Capture the cell that displays the provided text and extract its (x, y) central coordinate. 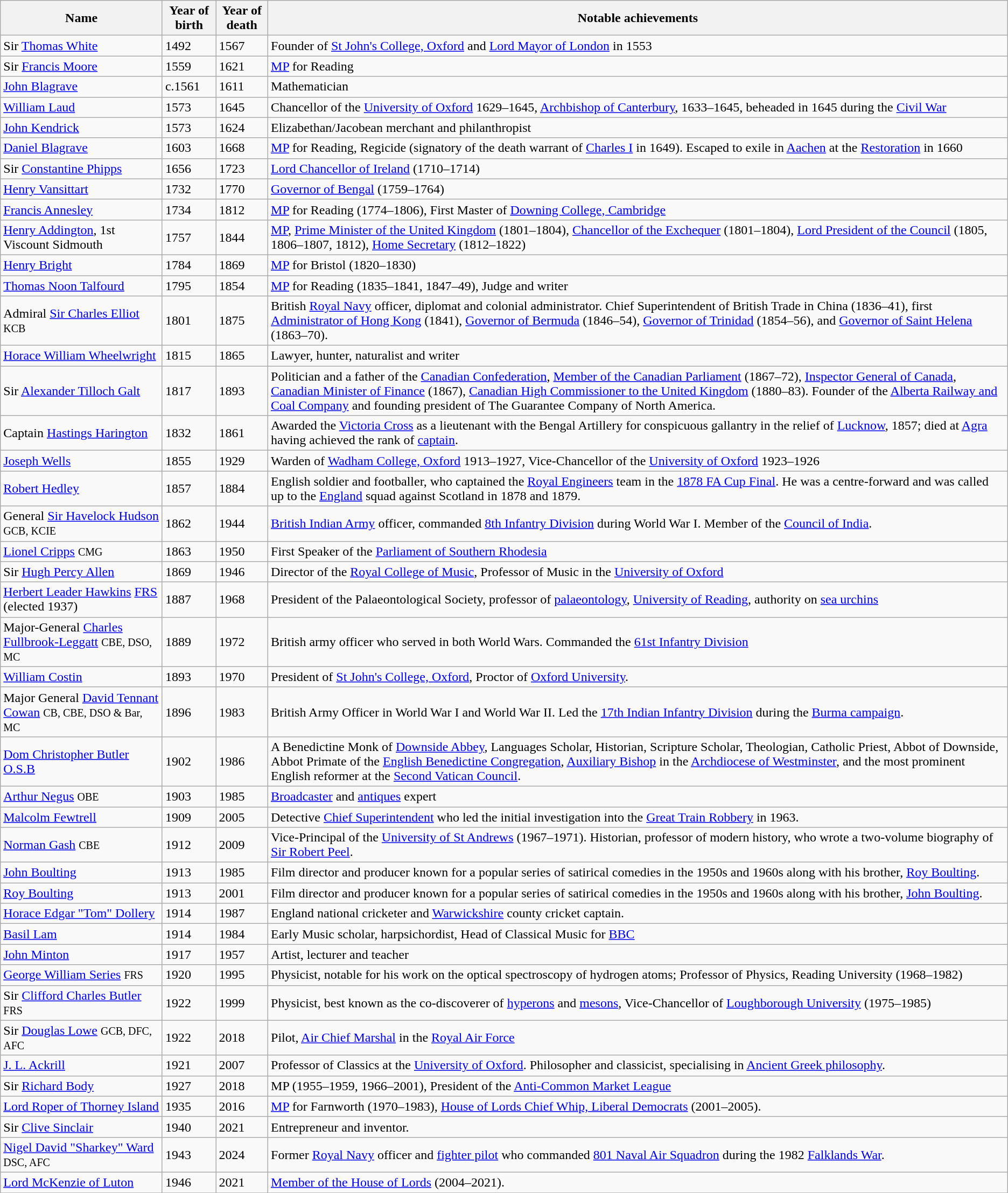
1863 (188, 551)
William Laud (82, 107)
Warden of Wadham College, Oxford 1913–1927, Vice-Chancellor of the University of Oxford 1923–1926 (638, 461)
Film director and producer known for a popular series of satirical comedies in the 1950s and 1960s along with his brother, John Boulting. (638, 893)
1944 (242, 523)
British army officer who served in both World Wars. Commanded the 61st Infantry Division (638, 642)
Former Royal Navy officer and fighter pilot who commanded 801 Naval Air Squadron during the 1982 Falklands War. (638, 1154)
1801 (188, 321)
Basil Lam (82, 934)
1734 (188, 209)
Name (82, 18)
British Indian Army officer, commanded 8th Infantry Division during World War I. Member of the Council of India. (638, 523)
2007 (242, 1065)
Major General David Tennant Cowan CB, CBE, DSO & Bar, MC (82, 712)
William Costin (82, 677)
2016 (242, 1106)
1984 (242, 934)
1624 (242, 128)
Elizabethan/Jacobean merchant and philanthropist (638, 128)
1795 (188, 286)
1968 (242, 600)
1770 (242, 189)
1917 (188, 955)
Malcolm Fewtrell (82, 817)
Daniel Blagrave (82, 148)
John Kendrick (82, 128)
1668 (242, 148)
1492 (188, 46)
Pilot, Air Chief Marshal in the Royal Air Force (638, 1038)
Director of the Royal College of Music, Professor of Music in the University of Oxford (638, 572)
England national cricketer and Warwickshire county cricket captain. (638, 914)
Norman Gash CBE (82, 845)
1887 (188, 600)
1861 (242, 433)
British Army Officer in World War I and World War II. Led the 17th Indian Infantry Division during the Burma campaign. (638, 712)
Admiral Sir Charles Elliot KCB (82, 321)
1927 (188, 1086)
2009 (242, 845)
Robert Hedley (82, 489)
1957 (242, 955)
1723 (242, 169)
1844 (242, 237)
MP for Reading (1774–1806), First Master of Downing College, Cambridge (638, 209)
1909 (188, 817)
1896 (188, 712)
Horace William Wheelwright (82, 356)
1921 (188, 1065)
Lord Roper of Thorney Island (82, 1106)
Member of the House of Lords (2004–2021). (638, 1182)
1559 (188, 66)
1865 (242, 356)
Joseph Wells (82, 461)
1812 (242, 209)
John Boulting (82, 873)
Lionel Cripps CMG (82, 551)
1940 (188, 1127)
1757 (188, 237)
Year of birth (188, 18)
Horace Edgar "Tom" Dollery (82, 914)
Henry Bright (82, 265)
Entrepreneur and inventor. (638, 1127)
1862 (188, 523)
MP for Reading, Regicide (signatory of the death warrant of Charles I in 1649). Escaped to exile in Aachen at the Restoration in 1660 (638, 148)
Sir Francis Moore (82, 66)
MP for Farnworth (1970–1983), House of Lords Chief Whip, Liberal Democrats (2001–2005). (638, 1106)
1999 (242, 1002)
1857 (188, 489)
J. L. Ackrill (82, 1065)
Henry Vansittart (82, 189)
Founder of St John's College, Oxford and Lord Mayor of London in 1553 (638, 46)
1972 (242, 642)
Chancellor of the University of Oxford 1629–1645, Archbishop of Canterbury, 1633–1645, beheaded in 1645 during the Civil War (638, 107)
Governor of Bengal (1759–1764) (638, 189)
President of the Palaeontological Society, professor of palaeontology, University of Reading, authority on sea urchins (638, 600)
1832 (188, 433)
1903 (188, 796)
Sir Clive Sinclair (82, 1127)
Sir Clifford Charles Butler FRS (82, 1002)
1815 (188, 356)
Physicist, best known as the co-discoverer of hyperons and mesons, Vice-Chancellor of Loughborough University (1975–1985) (638, 1002)
1884 (242, 489)
Broadcaster and antiques expert (638, 796)
1875 (242, 321)
1920 (188, 975)
General Sir Havelock Hudson GCB, KCIE (82, 523)
1567 (242, 46)
1889 (188, 642)
Notable achievements (638, 18)
First Speaker of the Parliament of Southern Rhodesia (638, 551)
Lord Chancellor of Ireland (1710–1714) (638, 169)
1970 (242, 677)
1950 (242, 551)
1986 (242, 761)
Herbert Leader Hawkins FRS (elected 1937) (82, 600)
1817 (188, 391)
1732 (188, 189)
2005 (242, 817)
Captain Hastings Harington (82, 433)
2001 (242, 893)
Major-General Charles Fullbrook-Leggatt CBE, DSO, MC (82, 642)
1983 (242, 712)
Sir Alexander Tilloch Galt (82, 391)
Sir Thomas White (82, 46)
Sir Douglas Lowe GCB, DFC, AFC (82, 1038)
Thomas Noon Talfourd (82, 286)
c.1561 (188, 87)
Physicist, notable for his work on the optical spectroscopy of hydrogen atoms; Professor of Physics, Reading University (1968–1982) (638, 975)
Professor of Classics at the University of Oxford. Philosopher and classicist, specialising in Ancient Greek philosophy. (638, 1065)
Early Music scholar, harpsichordist, Head of Classical Music for BBC (638, 934)
MP (1955–1959, 1966–2001), President of the Anti-Common Market League (638, 1086)
1855 (188, 461)
1943 (188, 1154)
1656 (188, 169)
Artist, lecturer and teacher (638, 955)
Dom Christopher Butler O.S.B (82, 761)
1995 (242, 975)
1784 (188, 265)
Sir Richard Body (82, 1086)
1611 (242, 87)
Year of death (242, 18)
Sir Constantine Phipps (82, 169)
1912 (188, 845)
George William Series FRS (82, 975)
MP for Reading (1835–1841, 1847–49), Judge and writer (638, 286)
2024 (242, 1154)
Sir Hugh Percy Allen (82, 572)
Nigel David "Sharkey" Ward DSC, AFC (82, 1154)
1854 (242, 286)
1987 (242, 914)
Francis Annesley (82, 209)
1621 (242, 66)
Film director and producer known for a popular series of satirical comedies in the 1950s and 1960s along with his brother, Roy Boulting. (638, 873)
President of St John's College, Oxford, Proctor of Oxford University. (638, 677)
Mathematician (638, 87)
1645 (242, 107)
John Minton (82, 955)
MP for Bristol (1820–1830) (638, 265)
1935 (188, 1106)
1929 (242, 461)
Lord McKenzie of Luton (82, 1182)
1603 (188, 148)
Roy Boulting (82, 893)
MP for Reading (638, 66)
1902 (188, 761)
John Blagrave (82, 87)
Arthur Negus OBE (82, 796)
Detective Chief Superintendent who led the initial investigation into the Great Train Robbery in 1963. (638, 817)
Lawyer, hunter, naturalist and writer (638, 356)
Henry Addington, 1st Viscount Sidmouth (82, 237)
